Find where the given text appears and provide that cell's center as [x, y] coordinate. 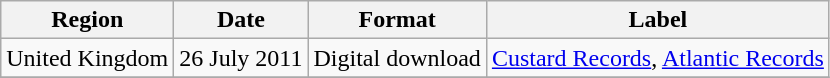
Label [658, 20]
United Kingdom [88, 58]
Date [241, 20]
26 July 2011 [241, 58]
Custard Records, Atlantic Records [658, 58]
Digital download [397, 58]
Format [397, 20]
Region [88, 20]
